Identify which cell holds the provided text, then report its [x, y] central coordinate. 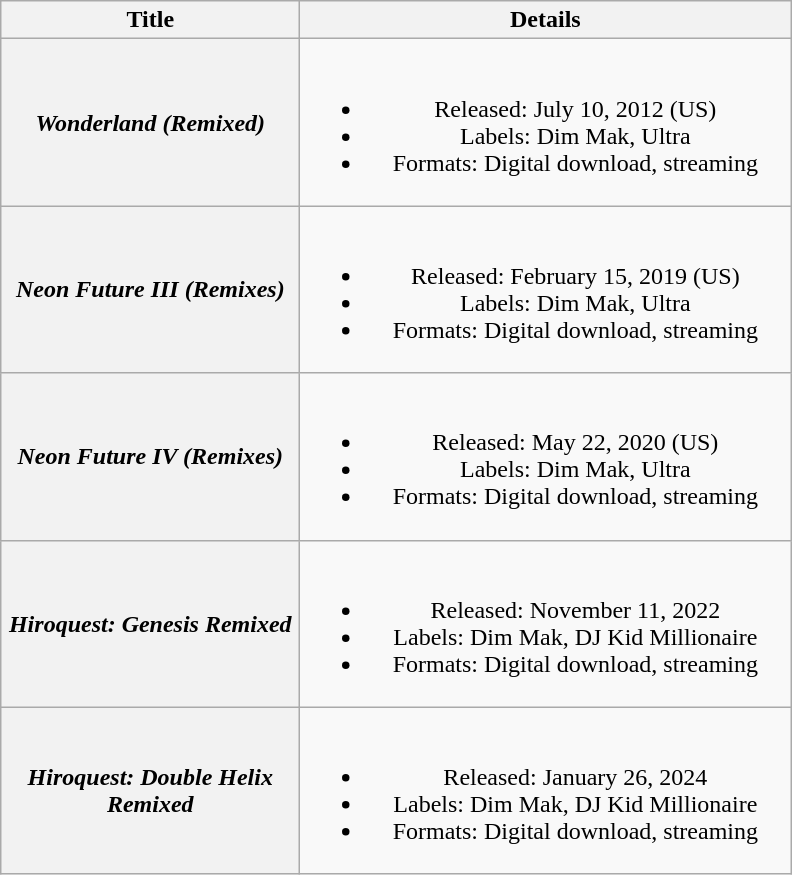
Neon Future IV (Remixes) [150, 456]
Neon Future III (Remixes) [150, 290]
Hiroquest: Double Helix Remixed [150, 790]
Title [150, 20]
Released: July 10, 2012 (US)Labels: Dim Mak, UltraFormats: Digital download, streaming [546, 122]
Hiroquest: Genesis Remixed [150, 624]
Details [546, 20]
Released: January 26, 2024Labels: Dim Mak, DJ Kid MillionaireFormats: Digital download, streaming [546, 790]
Released: November 11, 2022Labels: Dim Mak, DJ Kid MillionaireFormats: Digital download, streaming [546, 624]
Wonderland (Remixed) [150, 122]
Released: May 22, 2020 (US)Labels: Dim Mak, UltraFormats: Digital download, streaming [546, 456]
Released: February 15, 2019 (US)Labels: Dim Mak, UltraFormats: Digital download, streaming [546, 290]
